Locate the cell with the specified text and output its (X, Y) center coordinate. 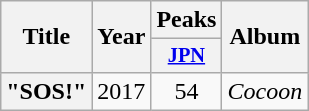
54 (186, 91)
JPN (186, 56)
2017 (122, 91)
"SOS!" (46, 91)
Year (122, 37)
Album (265, 37)
Title (46, 37)
Peaks (186, 20)
Cocoon (265, 91)
